Return (X, Y) of the center of cell containing provided text 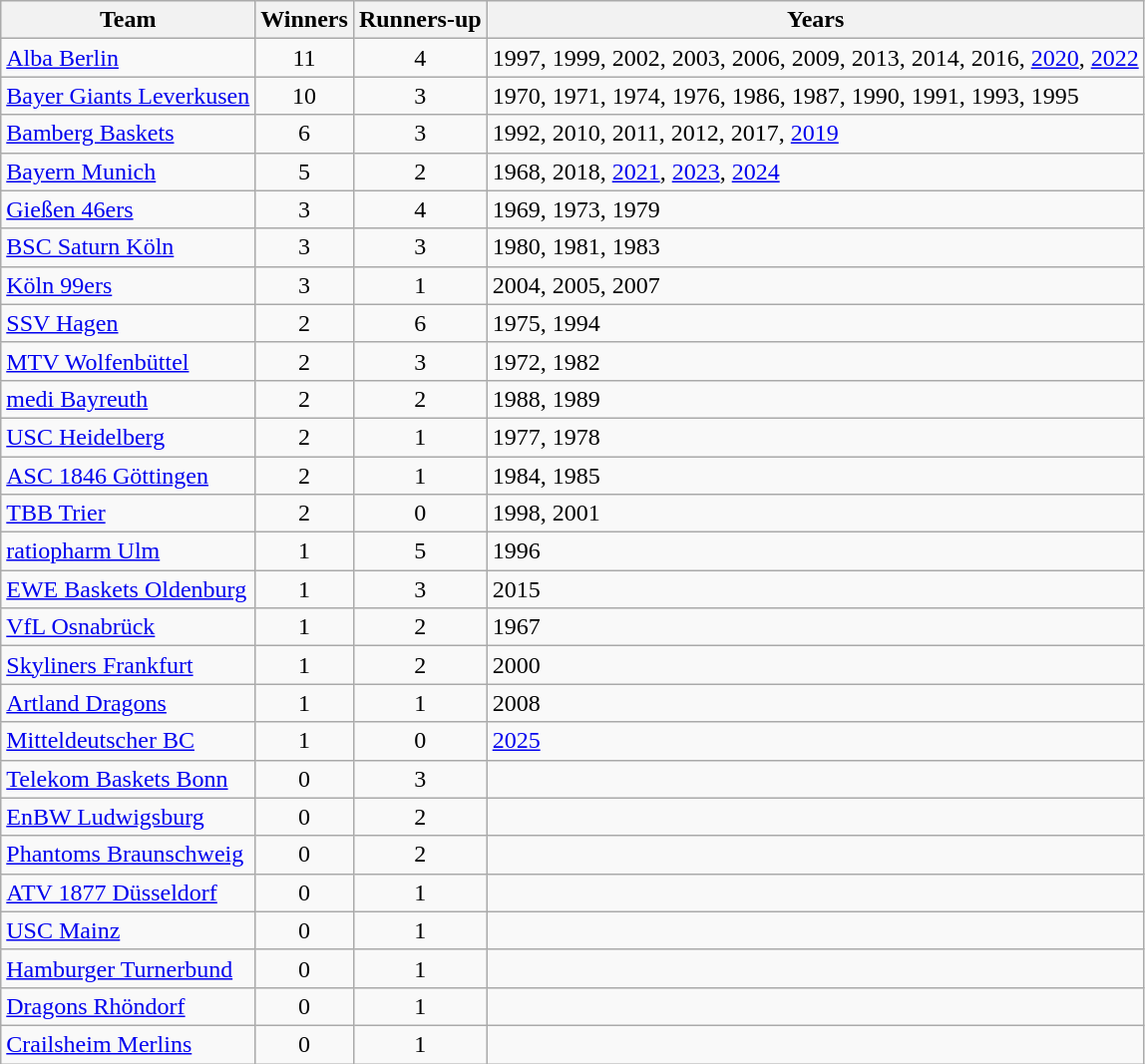
Artland Dragons (128, 703)
Crailsheim Merlins (128, 1044)
2025 (816, 741)
TBB Trier (128, 514)
2015 (816, 589)
Winners (305, 20)
1988, 1989 (816, 399)
Köln 99ers (128, 285)
11 (305, 58)
1969, 1973, 1979 (816, 209)
1992, 2010, 2011, 2012, 2017, 2019 (816, 134)
Bayern Munich (128, 172)
Bamberg Baskets (128, 134)
1967 (816, 627)
10 (305, 96)
USC Mainz (128, 930)
1997, 1999, 2002, 2003, 2006, 2009, 2013, 2014, 2016, 2020, 2022 (816, 58)
Dragons Rhöndorf (128, 1006)
1968, 2018, 2021, 2023, 2024 (816, 172)
Years (816, 20)
1980, 1981, 1983 (816, 247)
ASC 1846 Göttingen (128, 476)
1984, 1985 (816, 476)
Telekom Baskets Bonn (128, 779)
VfL Osnabrück (128, 627)
Runners-up (420, 20)
2000 (816, 665)
1977, 1978 (816, 437)
Bayer Giants Leverkusen (128, 96)
BSC Saturn Köln (128, 247)
2004, 2005, 2007 (816, 285)
Phantoms Braunschweig (128, 855)
Team (128, 20)
1975, 1994 (816, 323)
Mitteldeutscher BC (128, 741)
1972, 1982 (816, 361)
1996 (816, 551)
ATV 1877 Düsseldorf (128, 892)
EWE Baskets Oldenburg (128, 589)
EnBW Ludwigsburg (128, 817)
MTV Wolfenbüttel (128, 361)
medi Bayreuth (128, 399)
Hamburger Turnerbund (128, 968)
Alba Berlin (128, 58)
2008 (816, 703)
Gießen 46ers (128, 209)
1970, 1971, 1974, 1976, 1986, 1987, 1990, 1991, 1993, 1995 (816, 96)
USC Heidelberg (128, 437)
SSV Hagen (128, 323)
Skyliners Frankfurt (128, 665)
ratiopharm Ulm (128, 551)
1998, 2001 (816, 514)
